Detect which cell encompasses the target text, then output its [x, y] center coordinate. 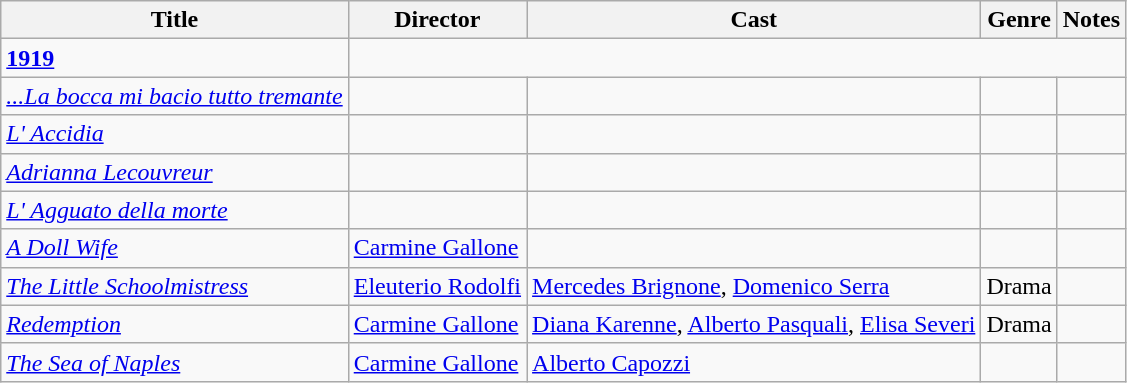
L' Agguato della morte [174, 210]
The Little Schoolmistress [174, 286]
Diana Karenne, Alberto Pasquali, Elisa Severi [754, 324]
1919 [174, 58]
Genre [1019, 20]
Adrianna Lecouvreur [174, 172]
Cast [754, 20]
The Sea of Naples [174, 362]
Director [437, 20]
L' Accidia [174, 134]
Mercedes Brignone, Domenico Serra [754, 286]
Notes [1091, 20]
Eleuterio Rodolfi [437, 286]
Redemption [174, 324]
A Doll Wife [174, 248]
Alberto Capozzi [754, 362]
Title [174, 20]
...La bocca mi bacio tutto tremante [174, 96]
